Search for the cell housing the specified text and yield its (X, Y) center coordinate. 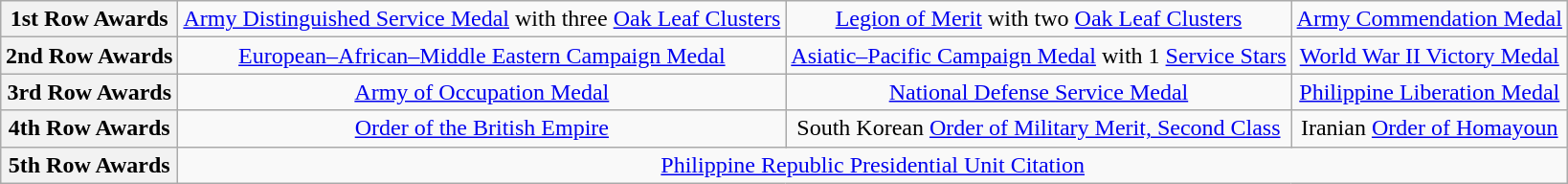
Philippine Republic Presidential Unit Citation (873, 165)
5th Row Awards (90, 165)
National Defense Service Medal (1039, 92)
3rd Row Awards (90, 92)
Iranian Order of Homayoun (1429, 128)
Order of the British Empire (482, 128)
Army of Occupation Medal (482, 92)
2nd Row Awards (90, 56)
Philippine Liberation Medal (1429, 92)
Legion of Merit with two Oak Leaf Clusters (1039, 19)
4th Row Awards (90, 128)
1st Row Awards (90, 19)
Army Commendation Medal (1429, 19)
European–African–Middle Eastern Campaign Medal (482, 56)
World War II Victory Medal (1429, 56)
Asiatic–Pacific Campaign Medal with 1 Service Stars (1039, 56)
South Korean Order of Military Merit, Second Class (1039, 128)
Army Distinguished Service Medal with three Oak Leaf Clusters (482, 19)
